Identify which cell holds the provided text, then report its [x, y] central coordinate. 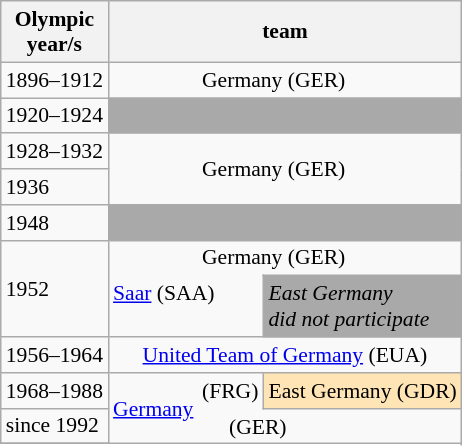
team [285, 32]
1948 [54, 223]
Saar (SAA) [186, 306]
East Germanydid not participate [362, 306]
1896–1912 [54, 80]
1920–1924 [54, 116]
East Germany (GDR) [362, 391]
1968–1988 [54, 391]
1936 [54, 187]
1952 [54, 288]
since 1992 [54, 426]
Germany [153, 408]
Olympicyear/s [54, 32]
United Team of Germany (EUA) [285, 355]
(GER) [330, 426]
1956–1964 [54, 355]
1928–1932 [54, 152]
(FRG) [231, 391]
